Identify which cell holds the provided text, then report its (x, y) central coordinate. 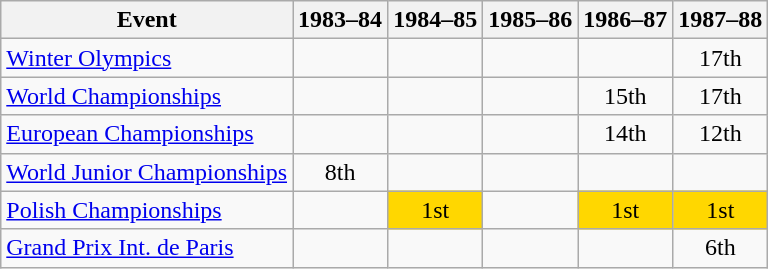
1987–88 (720, 20)
Winter Olympics (147, 58)
World Junior Championships (147, 172)
Grand Prix Int. de Paris (147, 248)
Event (147, 20)
6th (720, 248)
1983–84 (340, 20)
World Championships (147, 96)
Polish Championships (147, 210)
12th (720, 134)
15th (626, 96)
1984–85 (436, 20)
1986–87 (626, 20)
1985–86 (530, 20)
8th (340, 172)
European Championships (147, 134)
14th (626, 134)
